Scan for the cell matching the given text and deliver its [x, y] coordinate at center. 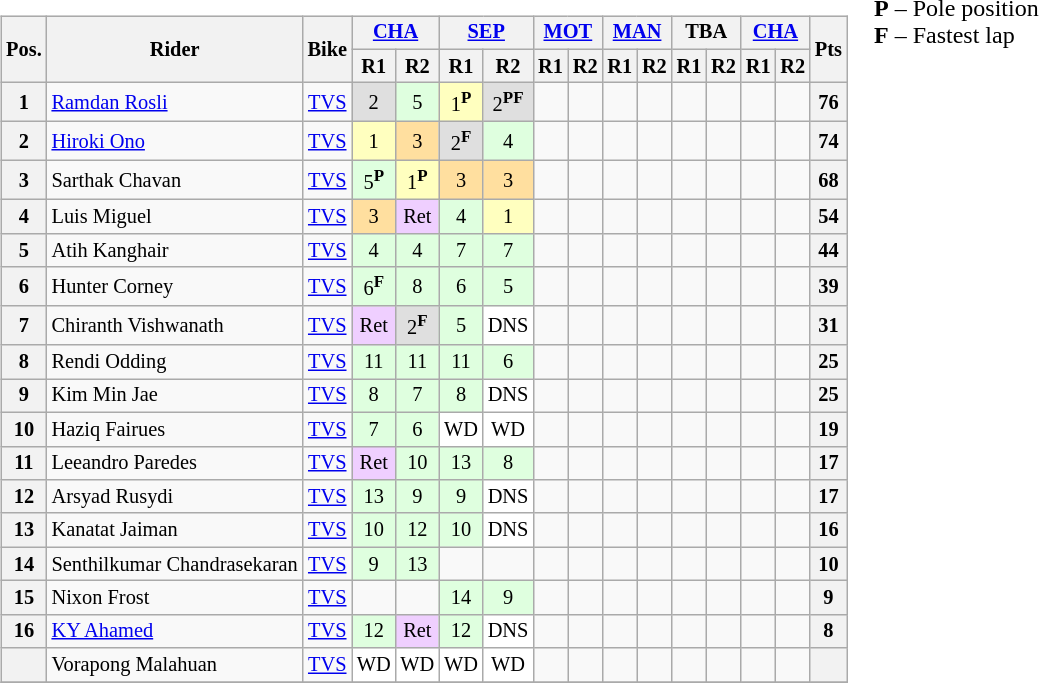
Pos. [24, 50]
Nixon Frost [175, 598]
Arsyad Rusydi [175, 497]
SEP [486, 33]
Kim Min Jae [175, 396]
15 [24, 598]
Hunter Corney [175, 286]
Senthilkumar Chandrasekaran [175, 564]
76 [828, 102]
39 [828, 286]
Luis Miguel [175, 217]
19 [828, 429]
Sarthak Chavan [175, 180]
TBA [706, 33]
68 [828, 180]
5P [374, 180]
Bike [328, 50]
Rendi Odding [175, 362]
MAN [636, 33]
6F [374, 286]
Kanatat Jaiman [175, 530]
KY Ahamed [175, 631]
2PF [508, 102]
Ramdan Rosli [175, 102]
Atih Kanghair [175, 250]
Hiroki Ono [175, 142]
74 [828, 142]
Rider [175, 50]
Vorapong Malahuan [175, 665]
Pts [828, 50]
Leeandro Paredes [175, 463]
Chiranth Vishwanath [175, 326]
44 [828, 250]
Haziq Fairues [175, 429]
31 [828, 326]
MOT [568, 33]
54 [828, 217]
